From the cell containing the given text, extract its center point as (x, y) coordinate. 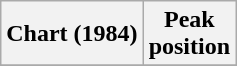
Peakposition (189, 34)
Chart (1984) (72, 34)
